Provide the (x, y) coordinate of the cell's center where the given text is located.  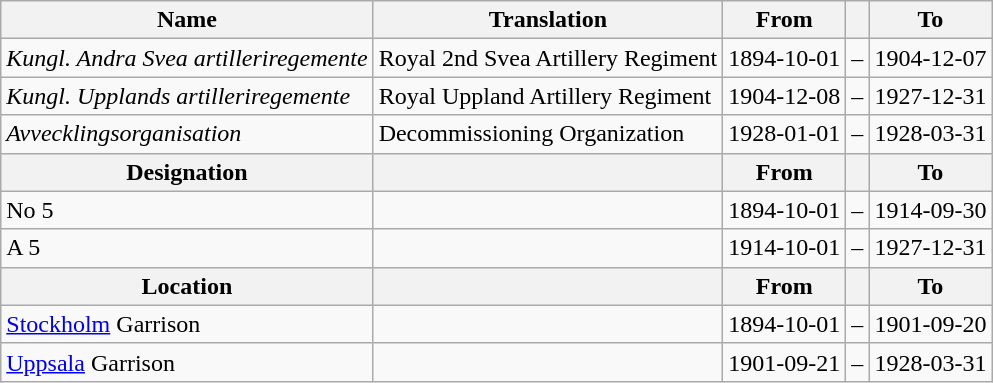
Decommissioning Organization (548, 134)
Royal Uppland Artillery Regiment (548, 96)
Stockholm Garrison (187, 324)
Uppsala Garrison (187, 362)
Designation (187, 172)
1904-12-07 (930, 58)
1914-09-30 (930, 210)
Kungl. Upplands artilleriregemente (187, 96)
1901-09-20 (930, 324)
1904-12-08 (784, 96)
1914-10-01 (784, 248)
1928-01-01 (784, 134)
Kungl. Andra Svea artilleriregemente (187, 58)
Location (187, 286)
Avvecklingsorganisation (187, 134)
No 5 (187, 210)
A 5 (187, 248)
Name (187, 20)
Royal 2nd Svea Artillery Regiment (548, 58)
Translation (548, 20)
1901-09-21 (784, 362)
